Return [X, Y] of the center of cell containing provided text 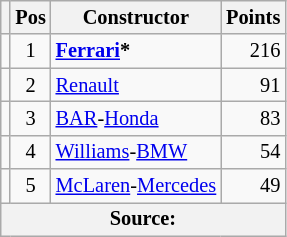
5 [30, 186]
54 [253, 152]
Renault [136, 85]
3 [30, 118]
McLaren-Mercedes [136, 186]
4 [30, 152]
BAR-Honda [136, 118]
Constructor [136, 17]
216 [253, 51]
Pos [30, 17]
49 [253, 186]
2 [30, 85]
91 [253, 85]
83 [253, 118]
Points [253, 17]
1 [30, 51]
Ferrari* [136, 51]
Source: [143, 219]
Williams-BMW [136, 152]
